Identify which cell holds the provided text, then report its [x, y] central coordinate. 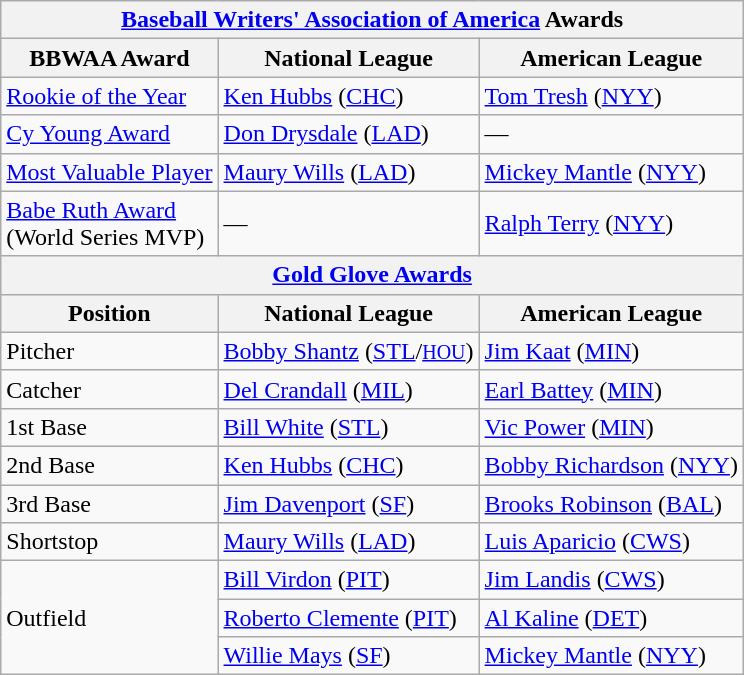
Baseball Writers' Association of America Awards [372, 20]
Luis Aparicio (CWS) [611, 542]
Shortstop [110, 542]
Position [110, 313]
Don Drysdale (LAD) [348, 134]
Catcher [110, 389]
Pitcher [110, 351]
Bill Virdon (PIT) [348, 580]
Bill White (STL) [348, 427]
Gold Glove Awards [372, 275]
Jim Landis (CWS) [611, 580]
Cy Young Award [110, 134]
Roberto Clemente (PIT) [348, 618]
Bobby Richardson (NYY) [611, 465]
1st Base [110, 427]
Jim Davenport (SF) [348, 503]
Outfield [110, 618]
Most Valuable Player [110, 172]
Tom Tresh (NYY) [611, 96]
Rookie of the Year [110, 96]
BBWAA Award [110, 58]
Willie Mays (SF) [348, 656]
Del Crandall (MIL) [348, 389]
Vic Power (MIN) [611, 427]
Babe Ruth Award(World Series MVP) [110, 224]
3rd Base [110, 503]
Earl Battey (MIN) [611, 389]
2nd Base [110, 465]
Al Kaline (DET) [611, 618]
Bobby Shantz (STL/HOU) [348, 351]
Jim Kaat (MIN) [611, 351]
Ralph Terry (NYY) [611, 224]
Brooks Robinson (BAL) [611, 503]
